Scan for the cell matching the given text and deliver its [x, y] coordinate at center. 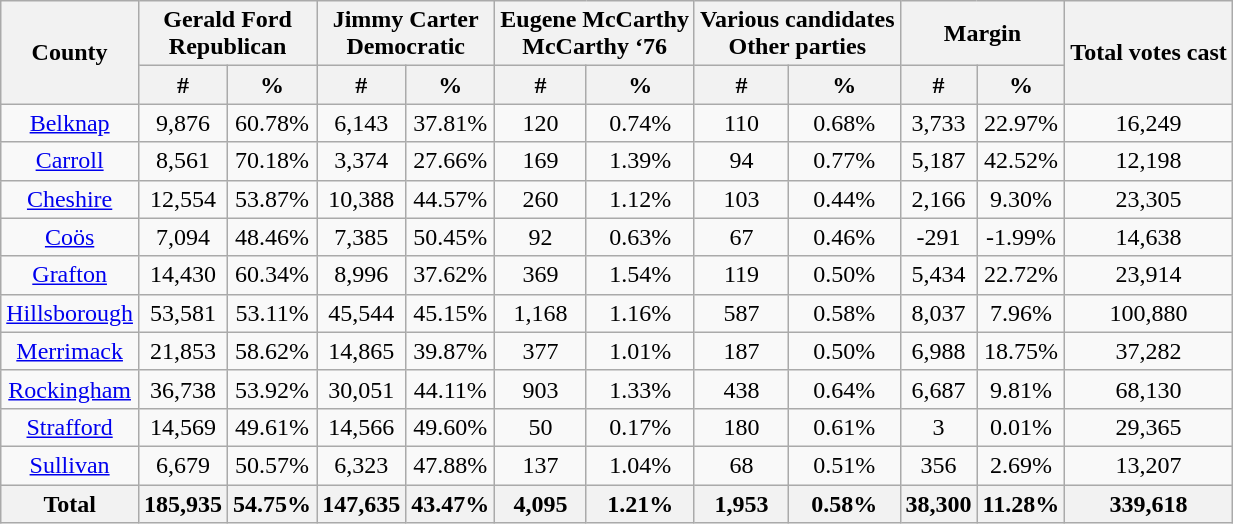
369 [540, 275]
587 [741, 313]
1.16% [640, 313]
3 [938, 427]
0.46% [844, 237]
12,198 [1149, 161]
21,853 [182, 351]
6,679 [182, 465]
22.72% [1021, 275]
23,914 [1149, 275]
4,095 [540, 503]
7,385 [362, 237]
94 [741, 161]
53.11% [272, 313]
43.47% [450, 503]
0.61% [844, 427]
1.33% [640, 389]
53.87% [272, 199]
6,988 [938, 351]
14,865 [362, 351]
Total votes cast [1149, 52]
42.52% [1021, 161]
Margin [982, 34]
Total [70, 503]
16,249 [1149, 123]
Various candidatesOther parties [797, 34]
0.74% [640, 123]
Eugene McCarthyMcCarthy ‘76 [595, 34]
6,323 [362, 465]
67 [741, 237]
39.87% [450, 351]
14,638 [1149, 237]
47.88% [450, 465]
49.60% [450, 427]
6,143 [362, 123]
29,365 [1149, 427]
9.30% [1021, 199]
54.75% [272, 503]
0.17% [640, 427]
37.81% [450, 123]
23,305 [1149, 199]
8,561 [182, 161]
185,935 [182, 503]
8,996 [362, 275]
2,166 [938, 199]
Strafford [70, 427]
0.44% [844, 199]
1.54% [640, 275]
10,388 [362, 199]
92 [540, 237]
339,618 [1149, 503]
-1.99% [1021, 237]
2.69% [1021, 465]
Carroll [70, 161]
9.81% [1021, 389]
45,544 [362, 313]
7,094 [182, 237]
49.61% [272, 427]
Coös [70, 237]
44.57% [450, 199]
Sullivan [70, 465]
377 [540, 351]
Belknap [70, 123]
Cheshire [70, 199]
14,430 [182, 275]
14,566 [362, 427]
22.97% [1021, 123]
1.04% [640, 465]
169 [540, 161]
Grafton [70, 275]
County [70, 52]
9,876 [182, 123]
50 [540, 427]
0.01% [1021, 427]
Merrimack [70, 351]
38,300 [938, 503]
187 [741, 351]
-291 [938, 237]
8,037 [938, 313]
68,130 [1149, 389]
1.12% [640, 199]
13,207 [1149, 465]
180 [741, 427]
27.66% [450, 161]
Rockingham [70, 389]
60.78% [272, 123]
0.51% [844, 465]
3,374 [362, 161]
1,953 [741, 503]
3,733 [938, 123]
100,880 [1149, 313]
70.18% [272, 161]
12,554 [182, 199]
11.28% [1021, 503]
1.39% [640, 161]
7.96% [1021, 313]
18.75% [1021, 351]
0.63% [640, 237]
119 [741, 275]
0.64% [844, 389]
50.45% [450, 237]
6,687 [938, 389]
1.01% [640, 351]
Jimmy CarterDemocratic [406, 34]
45.15% [450, 313]
44.11% [450, 389]
903 [540, 389]
103 [741, 199]
48.46% [272, 237]
Hillsborough [70, 313]
53.92% [272, 389]
37,282 [1149, 351]
137 [540, 465]
5,187 [938, 161]
260 [540, 199]
147,635 [362, 503]
14,569 [182, 427]
1,168 [540, 313]
37.62% [450, 275]
53,581 [182, 313]
356 [938, 465]
120 [540, 123]
0.77% [844, 161]
68 [741, 465]
5,434 [938, 275]
0.68% [844, 123]
110 [741, 123]
1.21% [640, 503]
438 [741, 389]
50.57% [272, 465]
60.34% [272, 275]
Gerald FordRepublican [227, 34]
58.62% [272, 351]
30,051 [362, 389]
36,738 [182, 389]
